Find where the given text appears and provide that cell's center as (x, y) coordinate. 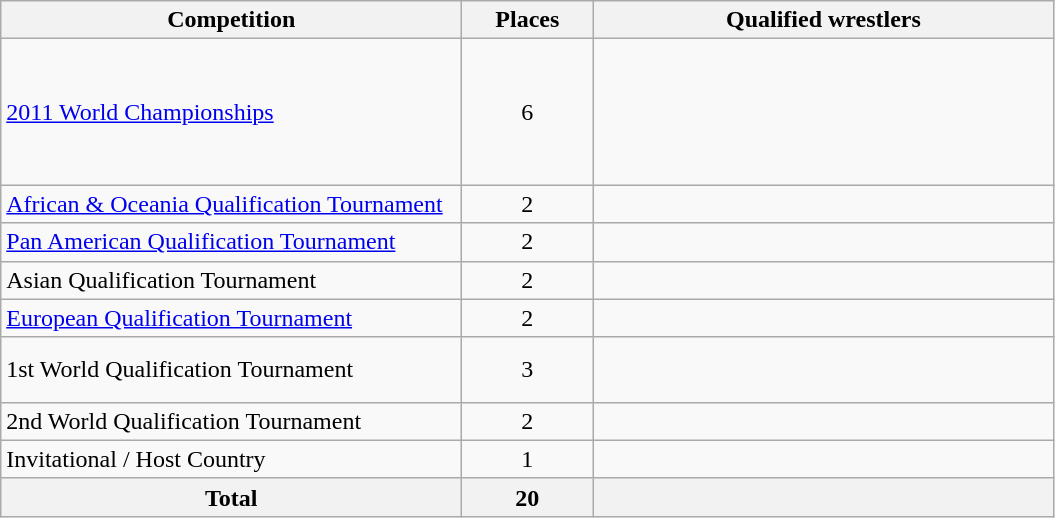
Competition (232, 20)
2011 World Championships (232, 112)
20 (528, 497)
Qualified wrestlers (824, 20)
Asian Qualification Tournament (232, 280)
1 (528, 459)
1st World Qualification Tournament (232, 370)
European Qualification Tournament (232, 318)
6 (528, 112)
Total (232, 497)
Pan American Qualification Tournament (232, 242)
Places (528, 20)
2nd World Qualification Tournament (232, 421)
3 (528, 370)
African & Oceania Qualification Tournament (232, 204)
Invitational / Host Country (232, 459)
